Determine the (x, y) coordinate at the center of the cell enclosing the given text.  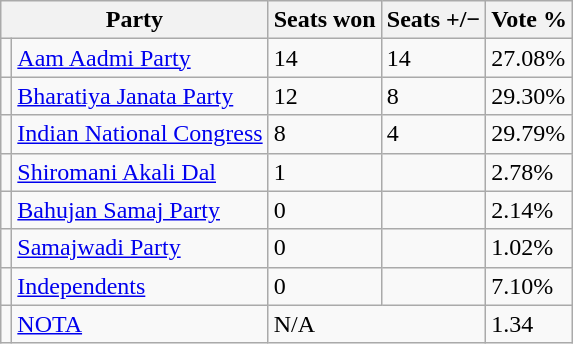
Aam Aadmi Party (140, 58)
Seats +/− (433, 20)
2.14% (530, 210)
1 (324, 172)
2.78% (530, 172)
Shiromani Akali Dal (140, 172)
27.08% (530, 58)
7.10% (530, 286)
29.30% (530, 96)
12 (324, 96)
Bahujan Samaj Party (140, 210)
N/A (377, 324)
Seats won (324, 20)
Party (134, 20)
Vote % (530, 20)
Indian National Congress (140, 134)
Independents (140, 286)
29.79% (530, 134)
1.02% (530, 248)
Bharatiya Janata Party (140, 96)
4 (433, 134)
Samajwadi Party (140, 248)
NOTA (140, 324)
1.34 (530, 324)
